Capture the cell that displays the provided text and extract its (X, Y) central coordinate. 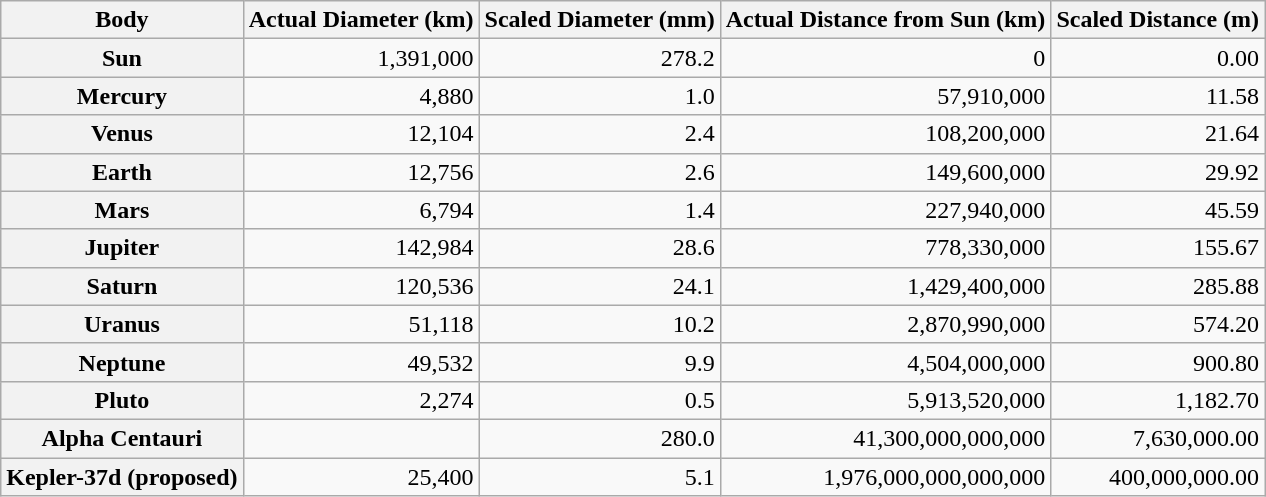
11.58 (1158, 96)
12,756 (361, 172)
Actual Diameter (km) (361, 20)
Venus (122, 134)
Scaled Diameter (mm) (600, 20)
Mercury (122, 96)
0.5 (600, 400)
1,976,000,000,000,000 (886, 477)
6,794 (361, 210)
29.92 (1158, 172)
5,913,520,000 (886, 400)
4,504,000,000 (886, 362)
1,429,400,000 (886, 286)
9.9 (600, 362)
4,880 (361, 96)
25,400 (361, 477)
1.4 (600, 210)
Uranus (122, 324)
12,104 (361, 134)
1,391,000 (361, 58)
41,300,000,000,000 (886, 438)
Scaled Distance (m) (1158, 20)
45.59 (1158, 210)
120,536 (361, 286)
5.1 (600, 477)
Kepler-37d (proposed) (122, 477)
Body (122, 20)
400,000,000.00 (1158, 477)
285.88 (1158, 286)
278.2 (600, 58)
Earth (122, 172)
108,200,000 (886, 134)
Neptune (122, 362)
142,984 (361, 248)
51,118 (361, 324)
Sun (122, 58)
Actual Distance from Sun (km) (886, 20)
10.2 (600, 324)
155.67 (1158, 248)
2,274 (361, 400)
2.4 (600, 134)
57,910,000 (886, 96)
0 (886, 58)
149,600,000 (886, 172)
49,532 (361, 362)
Saturn (122, 286)
0.00 (1158, 58)
227,940,000 (886, 210)
Jupiter (122, 248)
280.0 (600, 438)
21.64 (1158, 134)
2.6 (600, 172)
28.6 (600, 248)
24.1 (600, 286)
Pluto (122, 400)
900.80 (1158, 362)
1.0 (600, 96)
2,870,990,000 (886, 324)
Mars (122, 210)
778,330,000 (886, 248)
574.20 (1158, 324)
7,630,000.00 (1158, 438)
1,182.70 (1158, 400)
Alpha Centauri (122, 438)
